Locate the cell with the specified text and output its [X, Y] center coordinate. 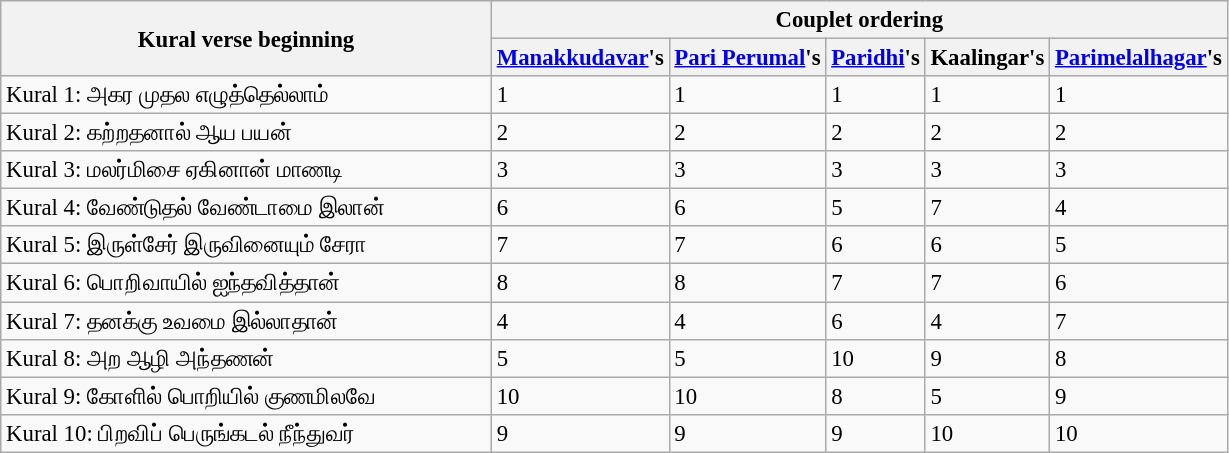
Kural 8: அற ஆழி அந்தணன் [246, 358]
Paridhi's [876, 58]
Pari Perumal's [748, 58]
Kural 5: இருள்சேர் இருவினையும் சேரா [246, 245]
Kural 9: கோளில் பொறியில் குணமிலவே [246, 396]
Parimelalhagar's [1139, 58]
Kural verse beginning [246, 38]
Kaalingar's [988, 58]
Kural 1: அகர முதல எழுத்தெல்லாம் [246, 95]
Kural 4: வேண்டுதல் வேண்டாமை இலான் [246, 208]
Kural 2: கற்றதனால் ஆய பயன் [246, 133]
Couplet ordering [859, 20]
Kural 3: மலர்மிசை ஏகினான் மாணடி [246, 170]
Manakkudavar's [580, 58]
Kural 10: பிறவிப் பெருங்கடல் நீந்துவர் [246, 433]
Kural 7: தனக்கு உவமை இல்லாதான் [246, 321]
Kural 6: பொறிவாயில் ஐந்தவித்தான் [246, 283]
